Capture the cell that displays the provided text and extract its (X, Y) central coordinate. 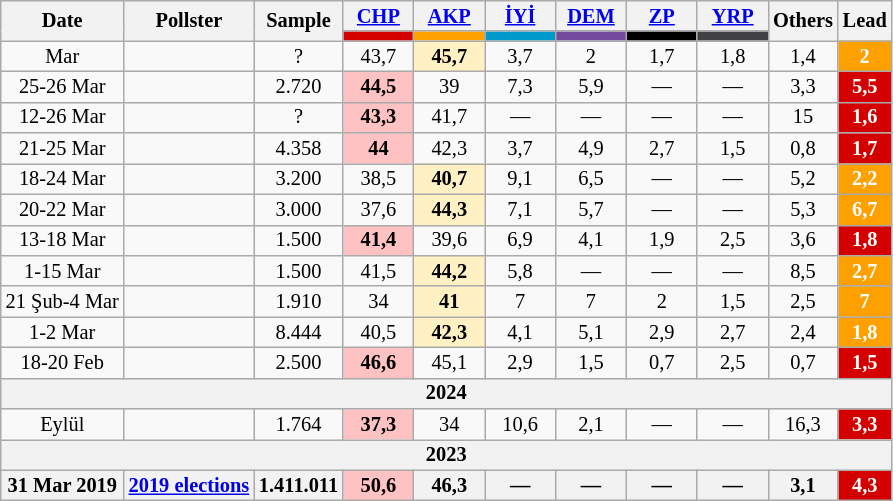
31 Mar 2019 (62, 486)
Eylül (62, 424)
1-15 Mar (62, 270)
8.444 (298, 332)
2.500 (298, 362)
4,9 (592, 148)
İYİ (520, 16)
41,7 (450, 118)
2,2 (865, 178)
50,6 (378, 486)
21 Şub-4 Mar (62, 302)
2,4 (803, 332)
2.720 (298, 86)
20-22 Mar (62, 210)
10,6 (520, 424)
12-26 Mar (62, 118)
21-25 Mar (62, 148)
1.910 (298, 302)
38,5 (378, 178)
44 (378, 148)
44,5 (378, 86)
5,9 (592, 86)
AKP (450, 16)
41 (450, 302)
6,9 (520, 240)
5,2 (803, 178)
Mar (62, 56)
6,7 (865, 210)
45,1 (450, 362)
46,6 (378, 362)
7,1 (520, 210)
5,7 (592, 210)
16,3 (803, 424)
1,9 (662, 240)
Date (62, 20)
ZP (662, 16)
43,3 (378, 118)
37,3 (378, 424)
43,7 (378, 56)
1-2 Mar (62, 332)
15 (803, 118)
5,8 (520, 270)
3,6 (803, 240)
3.200 (298, 178)
37,6 (378, 210)
46,3 (450, 486)
2024 (446, 394)
3.000 (298, 210)
39 (450, 86)
2019 elections (189, 486)
40,7 (450, 178)
6,5 (592, 178)
1.411.011 (298, 486)
8,5 (803, 270)
2023 (446, 454)
25-26 Mar (62, 86)
YRP (732, 16)
45,7 (450, 56)
44,3 (450, 210)
44,2 (450, 270)
1.764 (298, 424)
5,3 (803, 210)
4,3 (865, 486)
1,4 (803, 56)
7,3 (520, 86)
40,5 (378, 332)
9,1 (520, 178)
1,6 (865, 118)
18-20 Feb (62, 362)
2,1 (592, 424)
41,4 (378, 240)
5,5 (865, 86)
3,1 (803, 486)
Pollster (189, 20)
13-18 Mar (62, 240)
CHP (378, 16)
DEM (592, 16)
Sample (298, 20)
18-24 Mar (62, 178)
39,6 (450, 240)
Others (803, 20)
4.358 (298, 148)
5,1 (592, 332)
41,5 (378, 270)
0,8 (803, 148)
Lead (865, 20)
